Detect which cell encompasses the target text, then output its [X, Y] center coordinate. 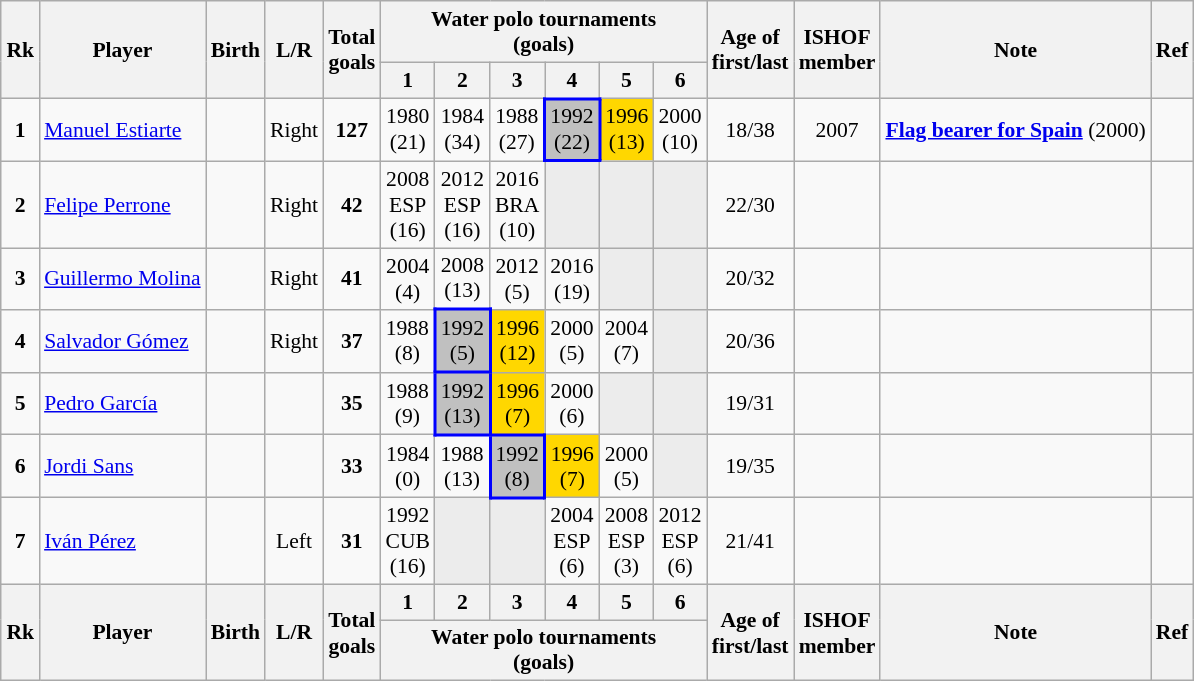
Manuel Estiarte [122, 130]
1996(12) [518, 342]
1984(34) [462, 130]
18/38 [750, 130]
7 [20, 542]
2008ESP(3) [626, 542]
1988(13) [462, 466]
41 [352, 279]
20/36 [750, 342]
Jordi Sans [122, 466]
1988(27) [518, 130]
1980(21) [408, 130]
1988(8) [408, 342]
1992(8) [518, 466]
31 [352, 542]
21/41 [750, 542]
1996(13) [626, 130]
1992(22) [572, 130]
2016(19) [572, 279]
Guillermo Molina [122, 279]
19/31 [750, 404]
1992(13) [462, 404]
2016BRA(10) [518, 204]
2008ESP(16) [408, 204]
Salvador Gómez [122, 342]
2012(5) [518, 279]
35 [352, 404]
2004ESP(6) [572, 542]
22/30 [750, 204]
2012ESP(16) [462, 204]
Flag bearer for Spain (2000) [1015, 130]
33 [352, 466]
2004(7) [626, 342]
1984(0) [408, 466]
19/35 [750, 466]
Left [294, 542]
2004(4) [408, 279]
20/32 [750, 279]
Felipe Perrone [122, 204]
2008(13) [462, 279]
Pedro García [122, 404]
2000(10) [680, 130]
1988(9) [408, 404]
2000(6) [572, 404]
1992CUB(16) [408, 542]
127 [352, 130]
42 [352, 204]
2007 [838, 130]
2012ESP(6) [680, 542]
1992(5) [462, 342]
Iván Pérez [122, 542]
37 [352, 342]
